Extract the (x, y) coordinate from the center of the cell holding the provided text.  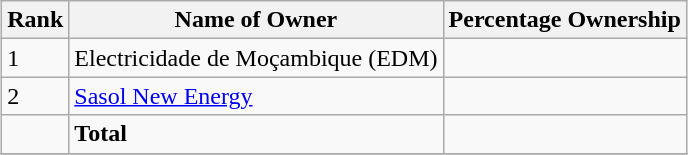
Rank (36, 20)
Total (256, 134)
2 (36, 96)
Name of Owner (256, 20)
Percentage Ownership (564, 20)
1 (36, 58)
Sasol New Energy (256, 96)
Electricidade de Moçambique (EDM) (256, 58)
